Output the [X, Y] coordinate of the center of the cell containing the given text.  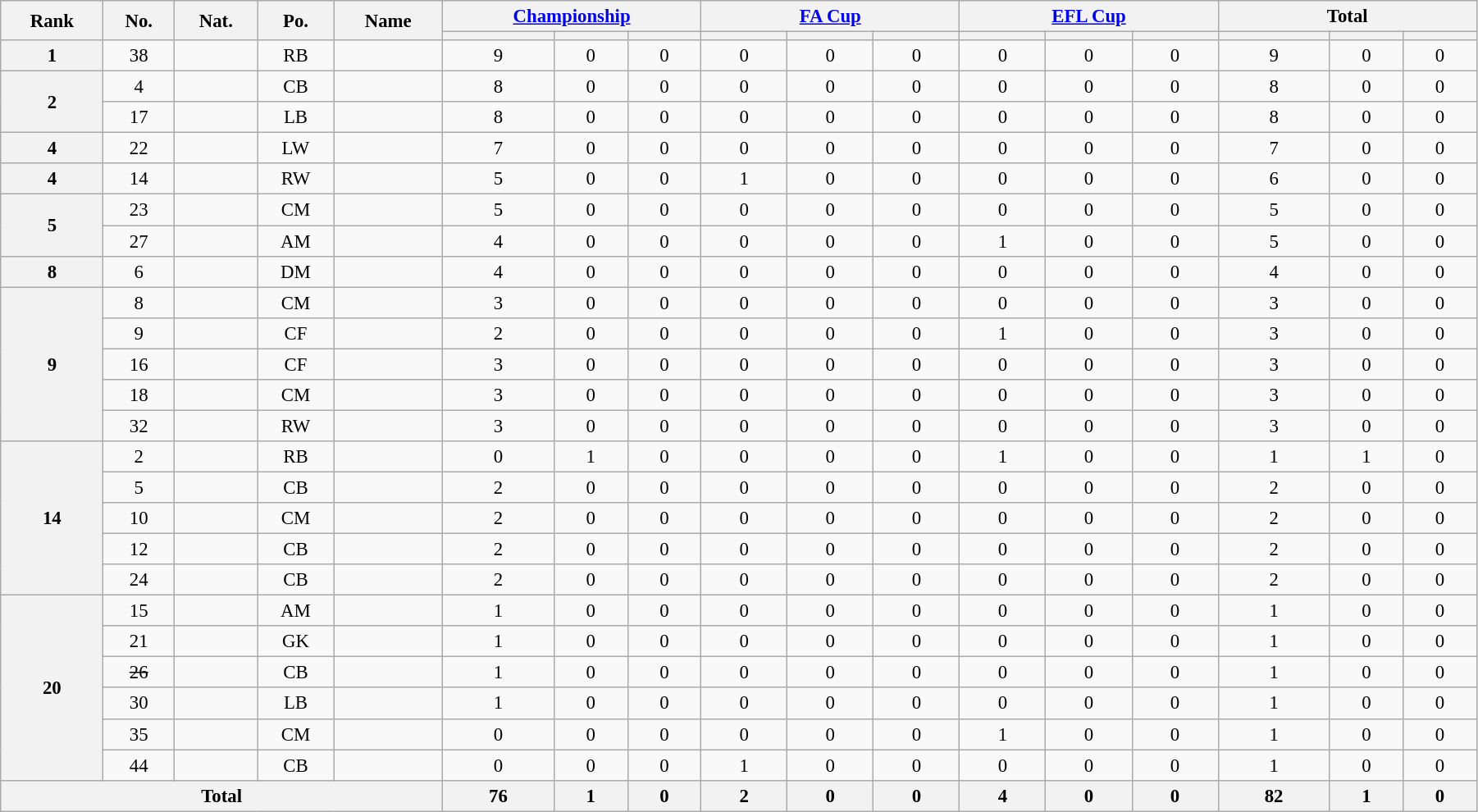
35 [139, 734]
FA Cup [830, 16]
26 [139, 673]
Rank [52, 21]
Championship [571, 16]
44 [139, 765]
EFL Cup [1089, 16]
No. [139, 21]
Nat. [217, 21]
16 [139, 364]
27 [139, 241]
32 [139, 426]
38 [139, 56]
76 [498, 796]
18 [139, 395]
30 [139, 704]
24 [139, 580]
12 [139, 550]
17 [139, 117]
LW [295, 148]
22 [139, 148]
20 [52, 688]
23 [139, 210]
GK [295, 641]
21 [139, 641]
Name [389, 21]
DM [295, 271]
Po. [295, 21]
15 [139, 611]
10 [139, 518]
82 [1274, 796]
